Output the (x, y) coordinate of the center of the cell containing the given text.  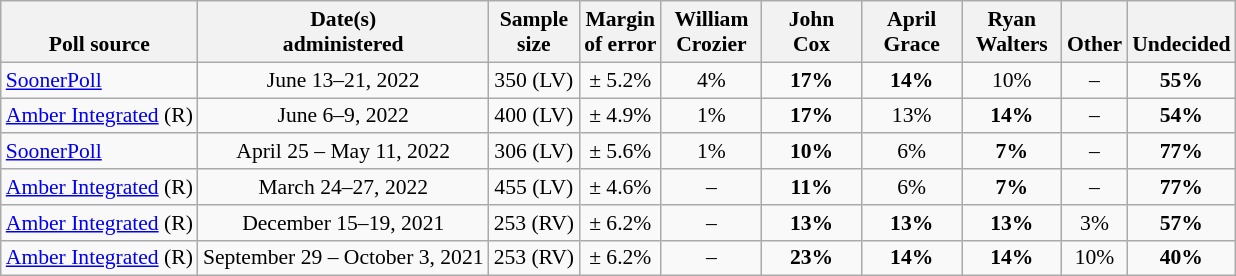
Date(s)administered (344, 32)
57% (1181, 223)
306 (LV) (534, 152)
± 5.6% (620, 152)
± 4.9% (620, 116)
11% (811, 187)
400 (LV) (534, 116)
September 29 – October 3, 2021 (344, 258)
March 24–27, 2022 (344, 187)
AprilGrace (912, 32)
June 13–21, 2022 (344, 80)
55% (1181, 80)
4% (711, 80)
Poll source (100, 32)
Other (1094, 32)
Samplesize (534, 32)
Marginof error (620, 32)
± 4.6% (620, 187)
3% (1094, 223)
455 (LV) (534, 187)
350 (LV) (534, 80)
June 6–9, 2022 (344, 116)
RyanWalters (1012, 32)
Undecided (1181, 32)
40% (1181, 258)
23% (811, 258)
December 15–19, 2021 (344, 223)
WilliamCrozier (711, 32)
April 25 – May 11, 2022 (344, 152)
JohnCox (811, 32)
54% (1181, 116)
± 5.2% (620, 80)
